Extract the (X, Y) coordinate from the center of the cell holding the provided text.  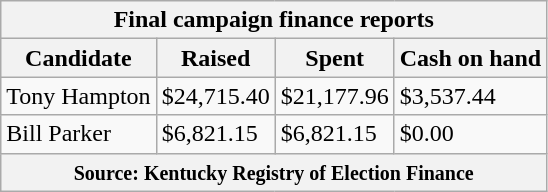
$3,537.44 (470, 96)
$0.00 (470, 134)
Candidate (78, 58)
Final campaign finance reports (274, 20)
Bill Parker (78, 134)
Spent (334, 58)
Raised (216, 58)
$24,715.40 (216, 96)
Source: Kentucky Registry of Election Finance (274, 172)
$21,177.96 (334, 96)
Cash on hand (470, 58)
Tony Hampton (78, 96)
